Detect which cell encompasses the target text, then output its (x, y) center coordinate. 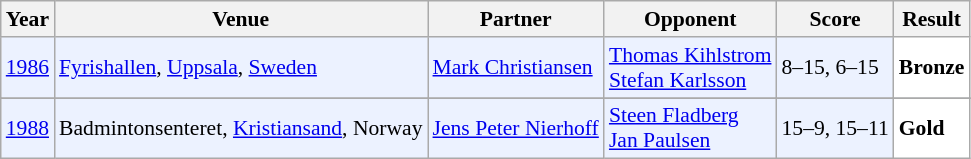
Thomas Kihlstrom Stefan Karlsson (690, 68)
Jens Peter Nierhoff (516, 128)
15–9, 15–11 (836, 128)
Venue (240, 19)
1988 (28, 128)
Steen Fladberg Jan Paulsen (690, 128)
Fyrishallen, Uppsala, Sweden (240, 68)
1986 (28, 68)
Score (836, 19)
Year (28, 19)
Mark Christiansen (516, 68)
Opponent (690, 19)
Partner (516, 19)
Gold (932, 128)
Bronze (932, 68)
8–15, 6–15 (836, 68)
Result (932, 19)
Badmintonsenteret, Kristiansand, Norway (240, 128)
